Pinpoint the cell where the given text exists, returning its (X, Y) midpoint coordinate. 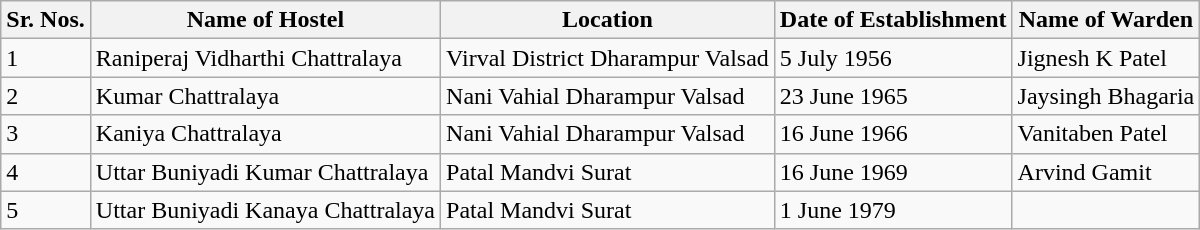
2 (46, 96)
5 July 1956 (893, 58)
Vanitaben Patel (1106, 134)
5 (46, 210)
Jaysingh Bhagaria (1106, 96)
23 June 1965 (893, 96)
Location (608, 20)
Kaniya Chattralaya (265, 134)
Name of Hostel (265, 20)
Sr. Nos. (46, 20)
Uttar Buniyadi Kumar Chattralaya (265, 172)
4 (46, 172)
Raniperaj Vidharthi Chattralaya (265, 58)
1 June 1979 (893, 210)
3 (46, 134)
Arvind Gamit (1106, 172)
16 June 1969 (893, 172)
Date of Establishment (893, 20)
Uttar Buniyadi Kanaya Chattralaya (265, 210)
Jignesh K Patel (1106, 58)
16 June 1966 (893, 134)
1 (46, 58)
Kumar Chattralaya (265, 96)
Name of Warden (1106, 20)
Virval District Dharampur Valsad (608, 58)
